Capture the cell that displays the provided text and extract its [x, y] central coordinate. 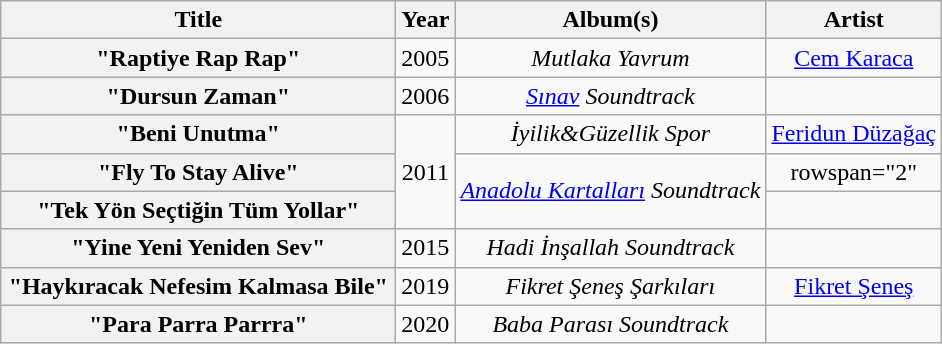
rowspan="2" [854, 172]
Title [198, 20]
Baba Parası Soundtrack [610, 324]
Fikret Şeneş Şarkıları [610, 286]
"Beni Unutma" [198, 134]
2011 [426, 172]
2019 [426, 286]
"Raptiye Rap Rap" [198, 58]
Cem Karaca [854, 58]
Year [426, 20]
"Para Parra Parrra" [198, 324]
Feridun Düzağaç [854, 134]
"Tek Yön Seçtiğin Tüm Yollar" [198, 210]
Fikret Şeneş [854, 286]
2006 [426, 96]
"Yine Yeni Yeniden Sev" [198, 248]
2005 [426, 58]
"Haykıracak Nefesim Kalmasa Bile" [198, 286]
2015 [426, 248]
Artist [854, 20]
"Dursun Zaman" [198, 96]
Anadolu Kartalları Soundtrack [610, 191]
Hadi İnşallah Soundtrack [610, 248]
Album(s) [610, 20]
Sınav Soundtrack [610, 96]
"Fly To Stay Alive" [198, 172]
Mutlaka Yavrum [610, 58]
2020 [426, 324]
İyilik&Güzellik Spor [610, 134]
